Identify which cell holds the provided text, then report its (X, Y) central coordinate. 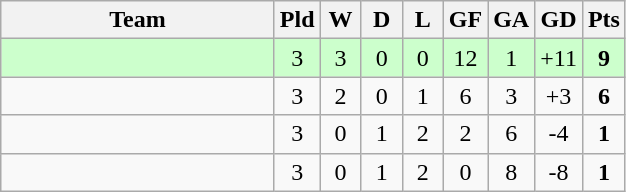
-4 (559, 134)
W (340, 20)
GA (512, 20)
-8 (559, 172)
+3 (559, 96)
GF (465, 20)
8 (512, 172)
Team (138, 20)
Pts (604, 20)
GD (559, 20)
9 (604, 58)
Pld (297, 20)
12 (465, 58)
D (382, 20)
+11 (559, 58)
L (422, 20)
